Pinpoint the cell where the given text exists, returning its [x, y] midpoint coordinate. 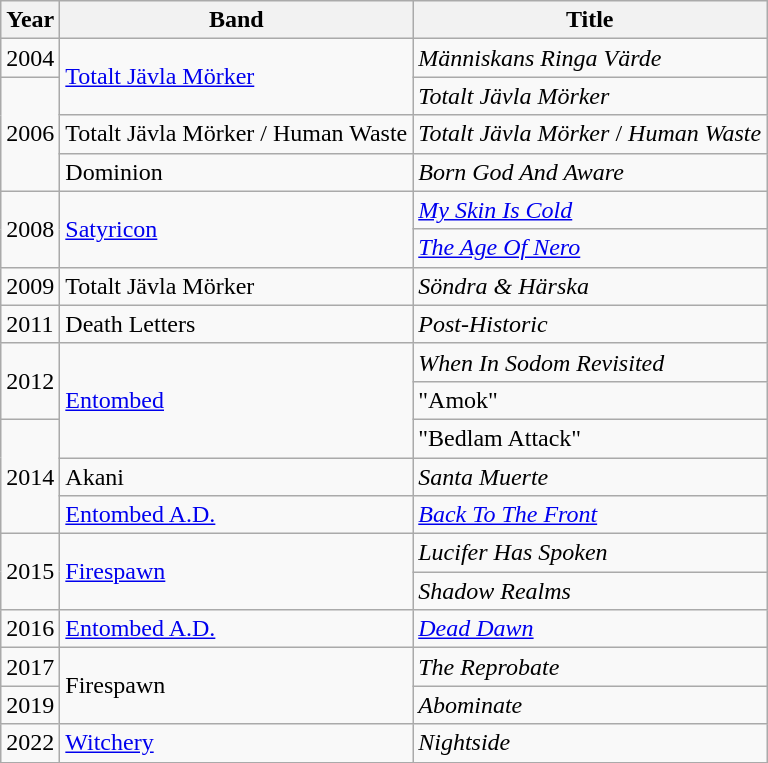
Back To The Front [590, 515]
Santa Muerte [590, 477]
2017 [30, 667]
2015 [30, 572]
My Skin Is Cold [590, 210]
When In Sodom Revisited [590, 362]
2004 [30, 58]
Söndra & Härska [590, 286]
Akani [236, 477]
Witchery [236, 743]
2009 [30, 286]
"Amok" [590, 400]
2022 [30, 743]
Born God And Aware [590, 172]
Band [236, 20]
Shadow Realms [590, 591]
2014 [30, 476]
2019 [30, 705]
Abominate [590, 705]
2008 [30, 229]
Year [30, 20]
The Reprobate [590, 667]
2011 [30, 324]
Nightside [590, 743]
Dead Dawn [590, 629]
2012 [30, 381]
Death Letters [236, 324]
2006 [30, 134]
The Age Of Nero [590, 248]
Satyricon [236, 229]
Post-Historic [590, 324]
Dominion [236, 172]
Människans Ringa Värde [590, 58]
Title [590, 20]
Lucifer Has Spoken [590, 553]
Entombed [236, 400]
"Bedlam Attack" [590, 438]
2016 [30, 629]
